Determine the [x, y] coordinate at the center of the cell enclosing the given text.  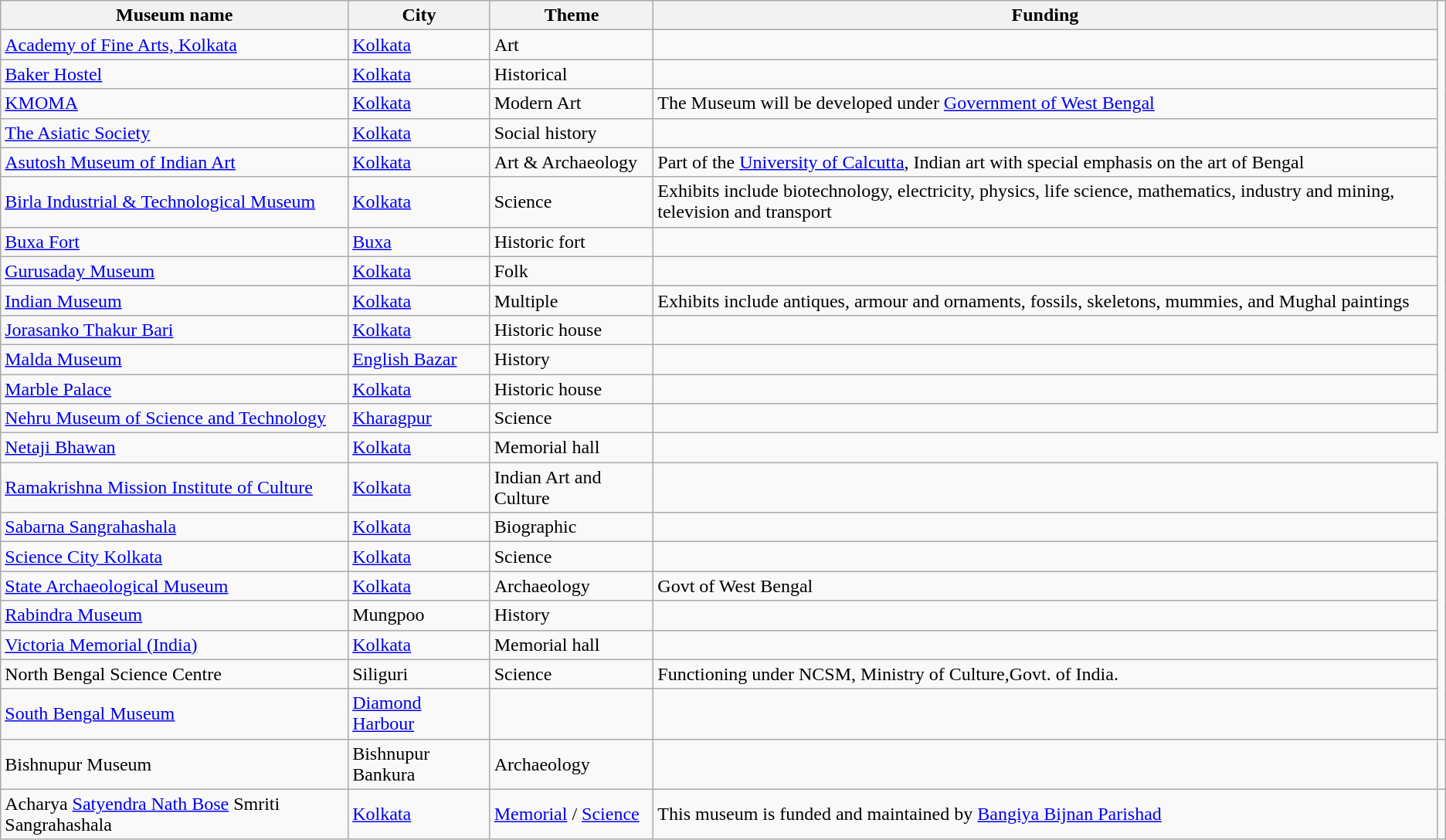
The Museum will be developed under Government of West Bengal [1045, 103]
State Archaeological Museum [175, 586]
English Bazar [419, 359]
Victoria Memorial (India) [175, 645]
Folk [572, 271]
Exhibits include antiques, armour and ornaments, fossils, skeletons, mummies, and Mughal paintings [1045, 300]
Historical [572, 74]
Diamond Harbour [419, 713]
Biographic [572, 527]
Part of the University of Calcutta, Indian art with special emphasis on the art of Bengal [1045, 162]
Nehru Museum of Science and Technology [175, 418]
Museum name [175, 15]
Social history [572, 133]
Bishnupur Museum [175, 764]
Marble Palace [175, 388]
Buxa [419, 242]
Functioning under NCSM, Ministry of Culture,Govt. of India. [1045, 674]
Acharya Satyendra Nath Bose Smriti Sangrahashala [175, 814]
Birla Industrial & Technological Museum [175, 202]
Mungpoo [419, 615]
Asutosh Museum of Indian Art [175, 162]
Gurusaday Museum [175, 271]
South Bengal Museum [175, 713]
Multiple [572, 300]
Buxa Fort [175, 242]
Science City Kolkata [175, 557]
Modern Art [572, 103]
Rabindra Museum [175, 615]
Jorasanko Thakur Bari [175, 330]
Govt of West Bengal [1045, 586]
Art & Archaeology [572, 162]
Sabarna Sangrahashala [175, 527]
Funding [1045, 15]
Netaji Bhawan [175, 448]
KMOMA [175, 103]
Malda Museum [175, 359]
North Bengal Science Centre [175, 674]
City [419, 15]
Exhibits include biotechnology, electricity, physics, life science, mathematics, industry and mining, television and transport [1045, 202]
Theme [572, 15]
Ramakrishna Mission Institute of Culture [175, 488]
Siliguri [419, 674]
Memorial / Science [572, 814]
The Asiatic Society [175, 133]
Kharagpur [419, 418]
Historic fort [572, 242]
Academy of Fine Arts, Kolkata [175, 45]
Art [572, 45]
Bishnupur Bankura [419, 764]
Indian Art and Culture [572, 488]
This museum is funded and maintained by Bangiya Bijnan Parishad [1045, 814]
Indian Museum [175, 300]
Baker Hostel [175, 74]
